Detect which cell encompasses the target text, then output its (x, y) center coordinate. 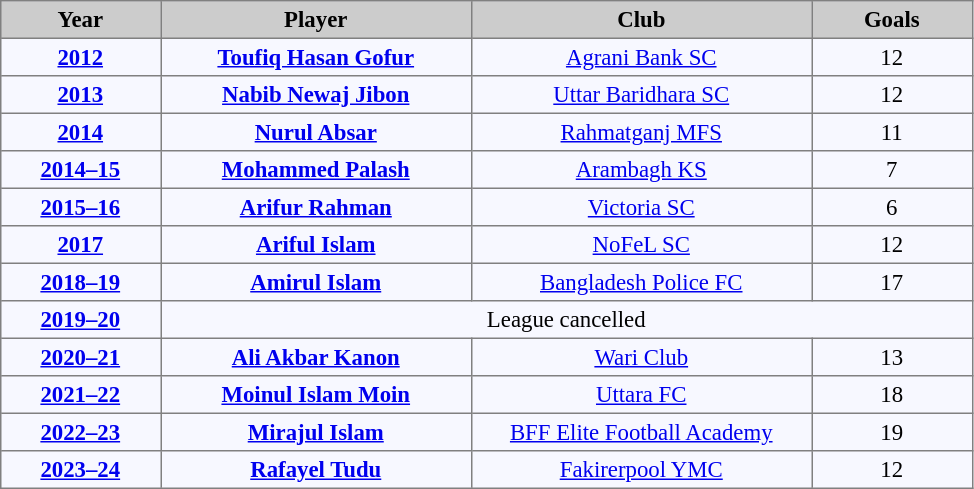
Ali Akbar Kanon (315, 357)
7 (892, 170)
19 (892, 432)
Wari Club (641, 357)
2023–24 (80, 470)
Club (641, 20)
League cancelled (566, 320)
6 (892, 207)
Player (315, 20)
Goals (892, 20)
Nabib Newaj Jibon (315, 95)
Year (80, 20)
Fakirerpool YMC (641, 470)
13 (892, 357)
Mohammed Palash (315, 170)
Arifur Rahman (315, 207)
17 (892, 282)
Bangladesh Police FC (641, 282)
Toufiq Hasan Gofur (315, 57)
Agrani Bank SC (641, 57)
2018–19 (80, 282)
2015–16 (80, 207)
11 (892, 132)
Nurul Absar (315, 132)
2013 (80, 95)
Uttara FC (641, 395)
Ariful Islam (315, 245)
2014 (80, 132)
Mirajul Islam (315, 432)
Victoria SC (641, 207)
2014–15 (80, 170)
2021–22 (80, 395)
Rahmatganj MFS (641, 132)
2012 (80, 57)
18 (892, 395)
2022–23 (80, 432)
NoFeL SC (641, 245)
2019–20 (80, 320)
Moinul Islam Moin (315, 395)
Uttar Baridhara SC (641, 95)
BFF Elite Football Academy (641, 432)
Rafayel Tudu (315, 470)
Amirul Islam (315, 282)
2020–21 (80, 357)
2017 (80, 245)
Arambagh KS (641, 170)
